Scan for the cell matching the given text and deliver its [X, Y] coordinate at center. 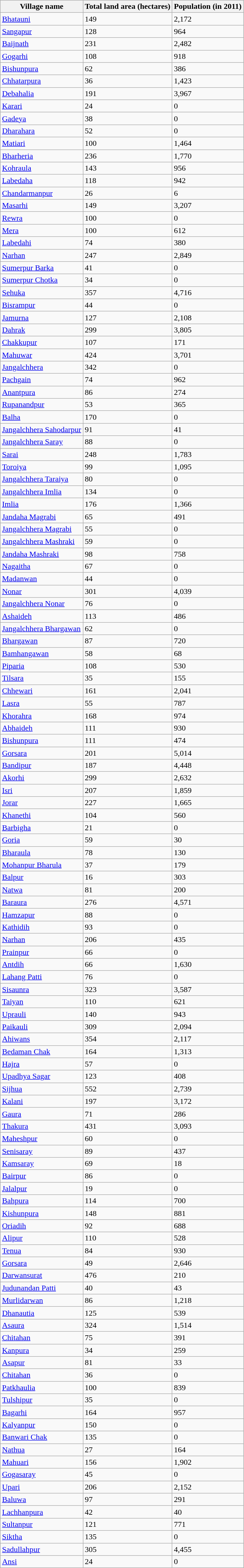
2,632 [208, 778]
974 [208, 716]
121 [128, 1524]
Hajra [42, 1064]
Jangalchhera Bhargawan [42, 629]
58 [128, 653]
476 [128, 1275]
Judunandan Patti [42, 1288]
Asaura [42, 1325]
3,207 [208, 206]
43 [208, 1288]
3,587 [208, 989]
38 [128, 118]
957 [208, 1412]
3,701 [208, 355]
Tenua [42, 1251]
97 [128, 1499]
Upari [42, 1487]
Labedaha [42, 181]
168 [128, 716]
Bahpura [42, 1201]
Pachgain [42, 380]
560 [208, 815]
53 [128, 405]
Nagaitha [42, 566]
1,366 [208, 504]
342 [128, 367]
391 [208, 1338]
49 [128, 1263]
Siktha [42, 1537]
956 [208, 168]
Tulshipur [42, 1400]
Tilsara [42, 678]
Mahuwar [42, 355]
4,039 [208, 591]
Bharheria [42, 156]
291 [208, 1499]
Natwa [42, 890]
Kathidih [42, 927]
357 [128, 293]
1,770 [208, 156]
Sangapur [42, 31]
Sumerpur Barka [42, 268]
118 [128, 181]
Prainpur [42, 952]
78 [128, 852]
148 [128, 1213]
Anantpura [42, 392]
179 [208, 865]
127 [128, 317]
1,423 [208, 81]
170 [128, 417]
107 [128, 342]
1,630 [208, 965]
Bamhangawan [42, 653]
161 [128, 691]
Gogasaray [42, 1475]
3,967 [208, 93]
99 [128, 467]
Bagarhi [42, 1412]
156 [128, 1462]
962 [208, 380]
134 [128, 492]
621 [208, 1002]
123 [128, 1076]
5,014 [208, 753]
943 [208, 1014]
Jangalchhera [42, 367]
4,571 [208, 902]
Asapur [42, 1363]
16 [128, 877]
75 [128, 1338]
Total land area (hectares) [128, 7]
Masarhi [42, 206]
2,646 [208, 1263]
Lahang Patti [42, 977]
57 [128, 1064]
Goria [42, 840]
1,095 [208, 467]
305 [128, 1549]
231 [128, 44]
Senisaray [42, 1151]
474 [208, 740]
2,041 [208, 691]
Jangalchhera Saray [42, 442]
Chhewari [42, 691]
301 [128, 591]
Dhanautia [42, 1313]
Sehuka [42, 293]
2,172 [208, 19]
2,739 [208, 1089]
3,172 [208, 1101]
1,665 [208, 803]
Baluwa [42, 1499]
45 [128, 1475]
87 [128, 641]
Debahalia [42, 93]
Antdih [42, 965]
71 [128, 1114]
98 [128, 554]
1,313 [208, 1052]
Banwari Chak [42, 1437]
Sisaunra [42, 989]
Ahiwans [42, 1039]
2,094 [208, 1027]
Bhargawan [42, 641]
530 [208, 666]
1,783 [208, 454]
Dahrak [42, 330]
200 [208, 890]
Madanwan [42, 579]
1,859 [208, 790]
Imlia [42, 504]
4,716 [208, 293]
Ashaideh [42, 616]
Jalalpur [42, 1189]
380 [208, 243]
3,093 [208, 1126]
65 [128, 516]
Uprauli [42, 1014]
Barbigha [42, 828]
Balha [42, 417]
Nathua [42, 1450]
Bhatauni [42, 19]
Labedahi [42, 243]
2,117 [208, 1039]
150 [128, 1425]
276 [128, 902]
771 [208, 1524]
539 [208, 1313]
Mohanpur Bharula [42, 865]
2,152 [208, 1487]
Sadullahpur [42, 1549]
Paikauli [42, 1027]
3,805 [208, 330]
Lachhanpura [42, 1512]
Alipur [42, 1238]
Akorhi [42, 778]
Jamurna [42, 317]
Population (in 2011) [208, 7]
Rupanandpur [42, 405]
207 [128, 790]
Jangalchhera Magrabi [42, 529]
Nonar [42, 591]
Dharahara [42, 131]
Thakura [42, 1126]
Kalyanpur [42, 1425]
720 [208, 641]
Maheshpur [42, 1138]
Murlidarwan [42, 1300]
Sumerpur Chotka [42, 280]
125 [128, 1313]
67 [128, 566]
Patkhaulia [42, 1388]
Hamzapur [42, 915]
Kohraula [42, 168]
26 [128, 193]
286 [208, 1114]
Bedaman Chak [42, 1052]
Jangalchhera Taraiya [42, 479]
Khanethi [42, 815]
236 [128, 156]
Bisrampur [42, 305]
1,464 [208, 143]
Chakkupur [42, 342]
187 [128, 766]
69 [128, 1164]
Bharaula [42, 852]
Karari [42, 106]
248 [128, 454]
365 [208, 405]
227 [128, 803]
Sijhua [42, 1089]
19 [128, 1189]
942 [208, 181]
354 [128, 1039]
Mahuari [42, 1462]
Lasra [42, 703]
201 [128, 753]
68 [208, 653]
60 [128, 1138]
491 [208, 516]
Sultanpur [42, 1524]
Chandarmanpur [42, 193]
197 [128, 1101]
114 [128, 1201]
964 [208, 31]
30 [208, 840]
Piparia [42, 666]
171 [208, 342]
Baijnath [42, 44]
839 [208, 1388]
Kishunpura [42, 1213]
92 [128, 1226]
Jorar [42, 803]
18 [208, 1164]
2,849 [208, 255]
143 [128, 168]
Chhatarpura [42, 81]
612 [208, 230]
Jangalchhera Imlia [42, 492]
700 [208, 1201]
84 [128, 1251]
Kamsaray [42, 1164]
Abhaideh [42, 728]
113 [128, 616]
309 [128, 1027]
259 [208, 1350]
758 [208, 554]
37 [128, 865]
91 [128, 430]
Khorahra [42, 716]
274 [208, 392]
Kalani [42, 1101]
Ansi [42, 1562]
435 [208, 939]
2,482 [208, 44]
89 [128, 1151]
Jandaha Mashraki [42, 554]
4,448 [208, 766]
130 [208, 852]
6 [208, 193]
Baraura [42, 902]
176 [128, 504]
Oriadih [42, 1226]
1,514 [208, 1325]
431 [128, 1126]
881 [208, 1213]
918 [208, 56]
552 [128, 1089]
Jandaha Magrabi [42, 516]
52 [128, 131]
1,902 [208, 1462]
688 [208, 1226]
Sarai [42, 454]
93 [128, 927]
155 [208, 678]
Jangalchhera Mashraki [42, 541]
Jangalchhera Sahodarpur [42, 430]
42 [128, 1512]
2,108 [208, 317]
140 [128, 1014]
386 [208, 69]
Village name [42, 7]
Upadhya Sagar [42, 1076]
Isri [42, 790]
104 [128, 815]
303 [208, 877]
Toroiya [42, 467]
Matiari [42, 143]
Gaura [42, 1114]
437 [208, 1151]
424 [128, 355]
Gadeya [42, 118]
191 [128, 93]
408 [208, 1076]
21 [128, 828]
Gogarhi [42, 56]
324 [128, 1325]
247 [128, 255]
787 [208, 703]
528 [208, 1238]
128 [128, 31]
Jangalchhera Nonar [42, 604]
210 [208, 1275]
80 [128, 479]
Kanpura [42, 1350]
27 [128, 1450]
323 [128, 989]
Bairpur [42, 1176]
Bandipur [42, 766]
Balpur [42, 877]
33 [208, 1363]
Mera [42, 230]
486 [208, 616]
Darwansurat [42, 1275]
1,218 [208, 1300]
Taiyan [42, 1002]
Rewra [42, 218]
4,455 [208, 1549]
